Determine the (X, Y) coordinate at the center of the cell enclosing the given text.  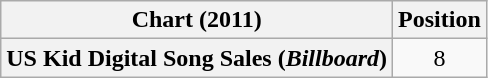
Chart (2011) (197, 20)
US Kid Digital Song Sales (Billboard) (197, 58)
8 (440, 58)
Position (440, 20)
